Scan for the cell matching the given text and deliver its (x, y) coordinate at center. 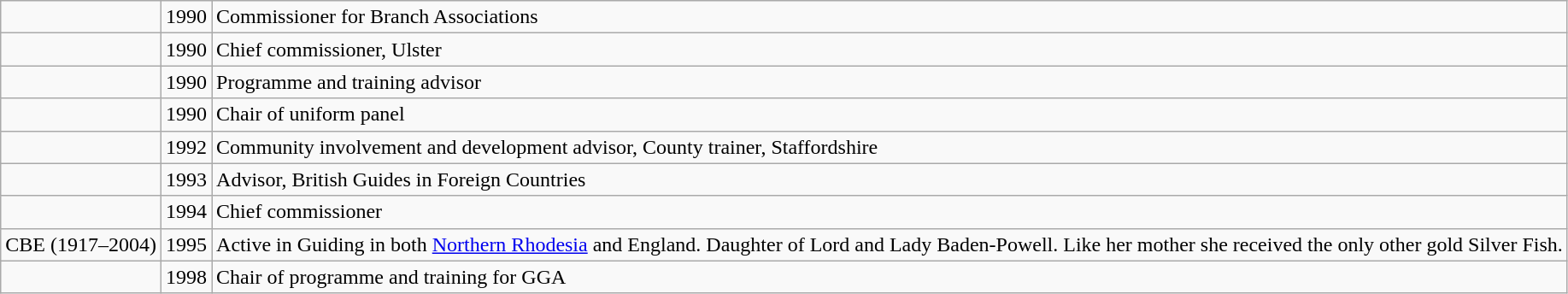
Chair of programme and training for GGA (890, 277)
CBE (1917–2004) (81, 244)
1993 (186, 179)
Chief commissioner, Ulster (890, 50)
1994 (186, 212)
Programme and training advisor (890, 82)
1992 (186, 147)
1998 (186, 277)
Advisor, British Guides in Foreign Countries (890, 179)
Chair of uniform panel (890, 115)
1995 (186, 244)
Community involvement and development advisor, County trainer, Staffordshire (890, 147)
Commissioner for Branch Associations (890, 17)
Chief commissioner (890, 212)
